Determine the (X, Y) coordinate at the center of the cell enclosing the given text.  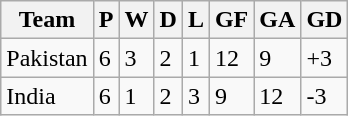
GA (278, 20)
W (136, 20)
P (106, 20)
GD (324, 20)
Team (47, 20)
Pakistan (47, 58)
+3 (324, 58)
India (47, 96)
-3 (324, 96)
L (196, 20)
GF (231, 20)
D (168, 20)
